Capture the cell that displays the provided text and extract its (x, y) central coordinate. 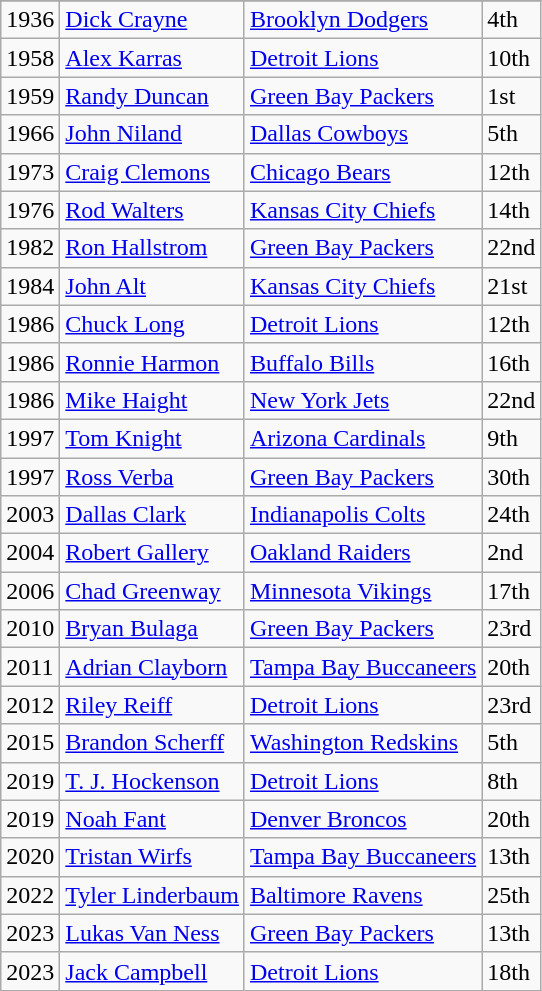
2011 (30, 667)
Lukas Van Ness (152, 933)
Brandon Scherff (152, 743)
4th (512, 20)
Ross Verba (152, 477)
Noah Fant (152, 819)
2022 (30, 895)
T. J. Hockenson (152, 781)
Chuck Long (152, 324)
Washington Redskins (362, 743)
2nd (512, 553)
Alex Karras (152, 58)
1966 (30, 134)
Denver Broncos (362, 819)
1936 (30, 20)
2010 (30, 629)
2006 (30, 591)
21st (512, 286)
25th (512, 895)
Riley Reiff (152, 705)
2012 (30, 705)
Dallas Clark (152, 515)
1976 (30, 210)
Chad Greenway (152, 591)
Buffalo Bills (362, 362)
1982 (30, 248)
2004 (30, 553)
1959 (30, 96)
Mike Haight (152, 400)
Randy Duncan (152, 96)
Chicago Bears (362, 172)
Minnesota Vikings (362, 591)
Jack Campbell (152, 971)
Rod Walters (152, 210)
2015 (30, 743)
Craig Clemons (152, 172)
24th (512, 515)
8th (512, 781)
10th (512, 58)
Arizona Cardinals (362, 438)
2003 (30, 515)
Robert Gallery (152, 553)
2020 (30, 857)
Tyler Linderbaum (152, 895)
1984 (30, 286)
Tristan Wirfs (152, 857)
Adrian Clayborn (152, 667)
Brooklyn Dodgers (362, 20)
18th (512, 971)
Ron Hallstrom (152, 248)
Oakland Raiders (362, 553)
Tom Knight (152, 438)
14th (512, 210)
Baltimore Ravens (362, 895)
Bryan Bulaga (152, 629)
Dallas Cowboys (362, 134)
1973 (30, 172)
John Niland (152, 134)
Ronnie Harmon (152, 362)
17th (512, 591)
John Alt (152, 286)
New York Jets (362, 400)
30th (512, 477)
9th (512, 438)
Indianapolis Colts (362, 515)
1958 (30, 58)
16th (512, 362)
Dick Crayne (152, 20)
1st (512, 96)
